Detect which cell encompasses the target text, then output its [x, y] center coordinate. 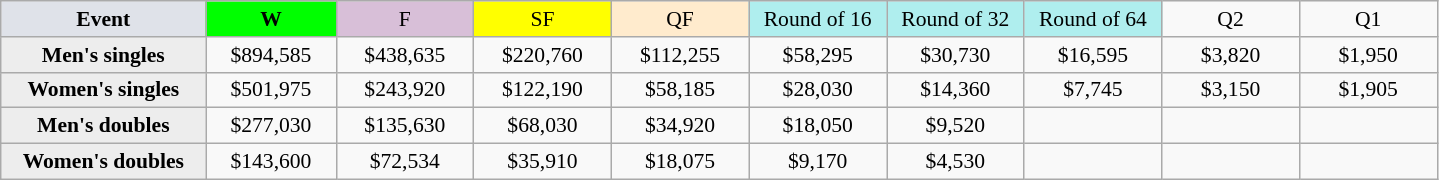
$28,030 [818, 90]
$35,910 [543, 162]
$894,585 [271, 55]
$9,520 [955, 126]
$122,190 [543, 90]
Event [104, 19]
$143,600 [271, 162]
$7,745 [1093, 90]
Q2 [1231, 19]
$9,170 [818, 162]
$18,050 [818, 126]
$277,030 [271, 126]
$68,030 [543, 126]
$3,820 [1231, 55]
$112,255 [680, 55]
Round of 64 [1093, 19]
$1,905 [1368, 90]
$243,920 [405, 90]
$30,730 [955, 55]
$18,075 [680, 162]
$14,360 [955, 90]
$4,530 [955, 162]
$135,630 [405, 126]
$1,950 [1368, 55]
F [405, 19]
$58,295 [818, 55]
QF [680, 19]
SF [543, 19]
$72,534 [405, 162]
$3,150 [1231, 90]
$220,760 [543, 55]
Round of 32 [955, 19]
$16,595 [1093, 55]
Women's doubles [104, 162]
Men's doubles [104, 126]
Men's singles [104, 55]
$438,635 [405, 55]
Women's singles [104, 90]
Q1 [1368, 19]
W [271, 19]
Round of 16 [818, 19]
$34,920 [680, 126]
$501,975 [271, 90]
$58,185 [680, 90]
